Return (X, Y) of the center of cell containing provided text 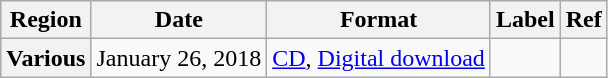
Region (46, 20)
Date (179, 20)
CD, Digital download (379, 58)
Label (525, 20)
Ref (584, 20)
January 26, 2018 (179, 58)
Various (46, 58)
Format (379, 20)
